Determine the (X, Y) coordinate at the center of the cell enclosing the given text.  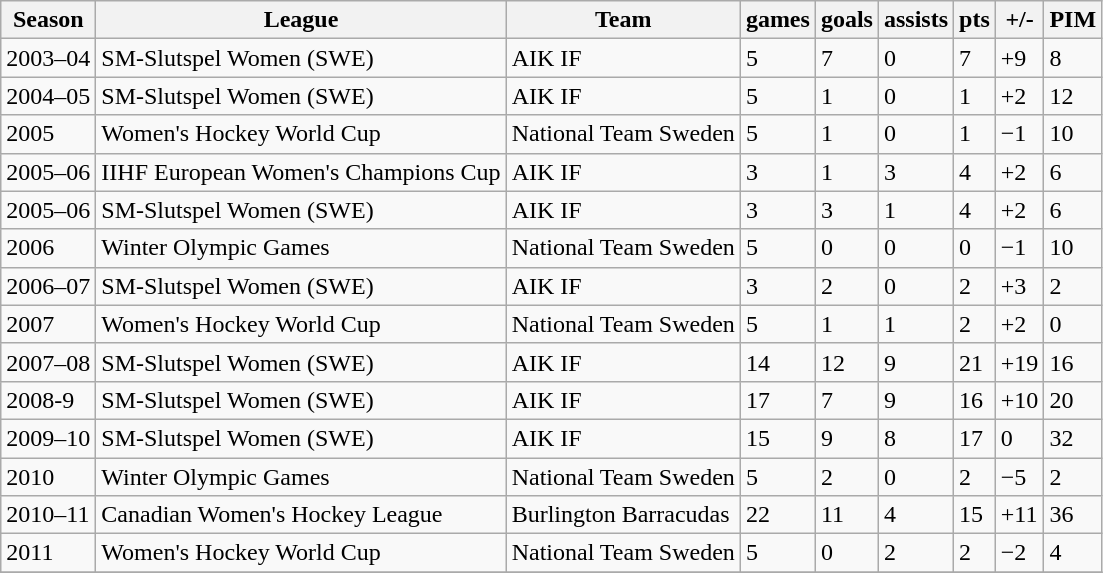
2003–04 (48, 58)
2005 (48, 134)
32 (1073, 438)
IIHF European Women's Champions Cup (301, 172)
+9 (1020, 58)
+/- (1020, 20)
22 (778, 515)
pts (975, 20)
Burlington Barracudas (623, 515)
2006–07 (48, 286)
2008-9 (48, 400)
14 (778, 362)
Canadian Women's Hockey League (301, 515)
2010–11 (48, 515)
+10 (1020, 400)
League (301, 20)
+19 (1020, 362)
2004–05 (48, 96)
goals (846, 20)
+11 (1020, 515)
PIM (1073, 20)
2007 (48, 324)
+3 (1020, 286)
games (778, 20)
2011 (48, 553)
2006 (48, 248)
36 (1073, 515)
20 (1073, 400)
21 (975, 362)
2009–10 (48, 438)
2010 (48, 477)
−2 (1020, 553)
Team (623, 20)
Season (48, 20)
assists (916, 20)
−5 (1020, 477)
11 (846, 515)
2007–08 (48, 362)
